For the text-containing cell, return its midpoint in [x, y] coordinate format. 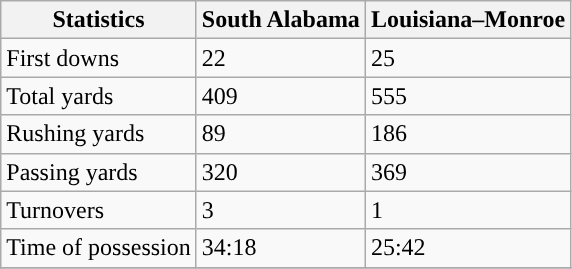
Passing yards [99, 172]
Statistics [99, 20]
22 [280, 58]
320 [280, 172]
Turnovers [99, 210]
89 [280, 134]
Louisiana–Monroe [468, 20]
186 [468, 134]
25:42 [468, 248]
369 [468, 172]
Time of possession [99, 248]
South Alabama [280, 20]
First downs [99, 58]
Rushing yards [99, 134]
Total yards [99, 96]
1 [468, 210]
409 [280, 96]
34:18 [280, 248]
555 [468, 96]
3 [280, 210]
25 [468, 58]
